From the cell containing the given text, extract its center point as (x, y) coordinate. 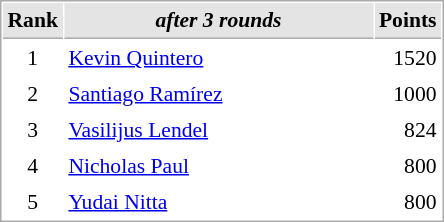
Yudai Nitta (218, 201)
1 (32, 57)
Rank (32, 21)
Nicholas Paul (218, 165)
824 (408, 129)
3 (32, 129)
after 3 rounds (218, 21)
1000 (408, 93)
2 (32, 93)
Points (408, 21)
Kevin Quintero (218, 57)
Vasilijus Lendel (218, 129)
5 (32, 201)
4 (32, 165)
Santiago Ramírez (218, 93)
1520 (408, 57)
